Extract the [X, Y] coordinate from the center of the cell holding the provided text.  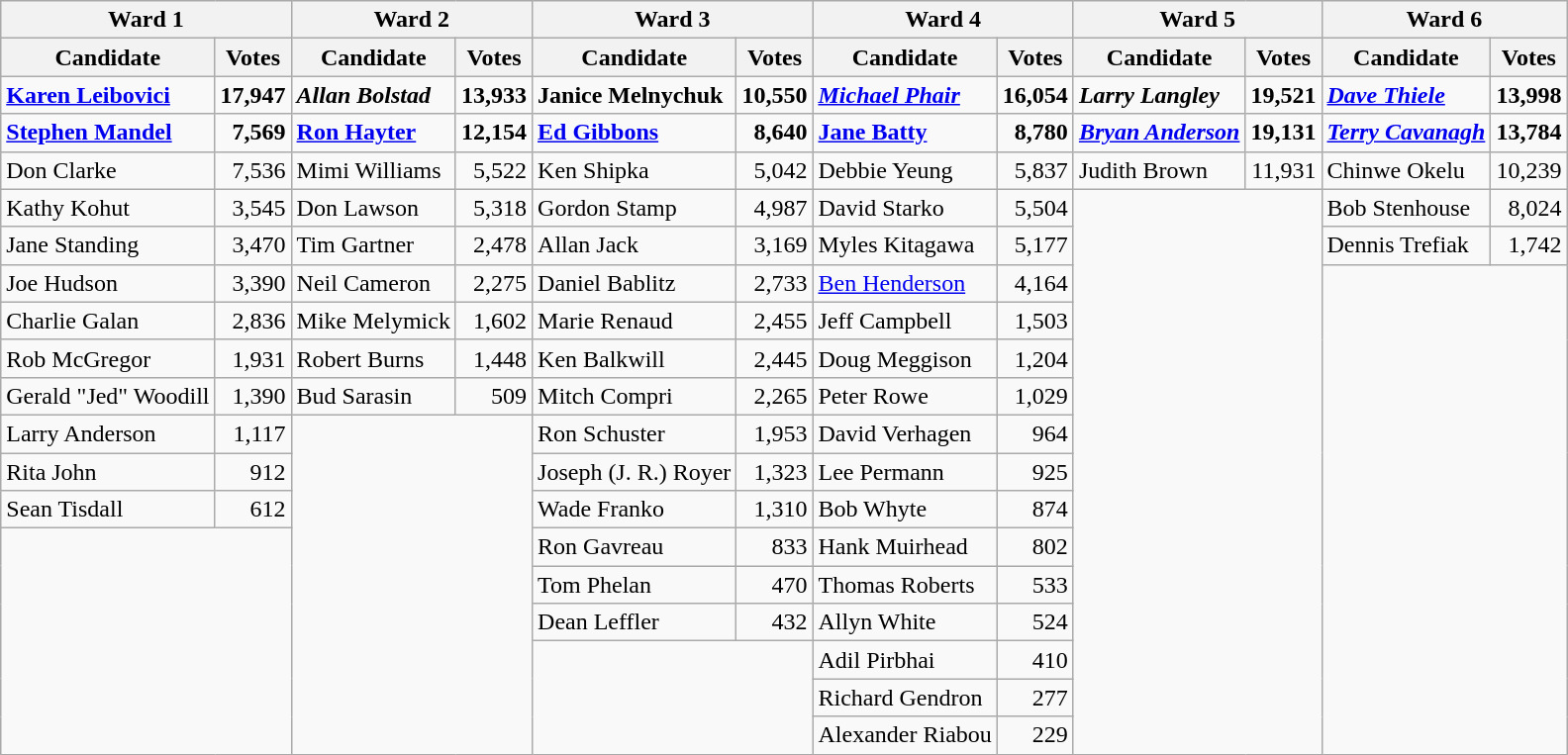
16,054 [1035, 95]
Mike Melymick [373, 321]
Ken Shipka [635, 170]
Allan Bolstad [373, 95]
1,204 [1035, 358]
8,640 [774, 133]
Bob Stenhouse [1406, 208]
Tim Gartner [373, 245]
Doug Meggison [905, 358]
Adil Pirbhai [905, 660]
Robert Burns [373, 358]
Ward 4 [942, 20]
13,784 [1528, 133]
8,024 [1528, 208]
1,953 [774, 433]
5,522 [493, 170]
229 [1035, 735]
19,131 [1283, 133]
Bryan Anderson [1159, 133]
Wade Franko [635, 510]
1,390 [253, 396]
12,154 [493, 133]
Thomas Roberts [905, 585]
1,323 [774, 472]
833 [774, 547]
Karen Leibovici [108, 95]
Gerald "Jed" Woodill [108, 396]
David Starko [905, 208]
1,931 [253, 358]
3,470 [253, 245]
Jane Standing [108, 245]
Lee Permann [905, 472]
1,448 [493, 358]
Stephen Mandel [108, 133]
Sean Tisdall [108, 510]
11,931 [1283, 170]
2,733 [774, 283]
1,602 [493, 321]
509 [493, 396]
Dave Thiele [1406, 95]
Mitch Compri [635, 396]
Daniel Bablitz [635, 283]
Allyn White [905, 622]
Ron Gavreau [635, 547]
802 [1035, 547]
2,445 [774, 358]
Joe Hudson [108, 283]
Hank Muirhead [905, 547]
5,177 [1035, 245]
Peter Rowe [905, 396]
Tom Phelan [635, 585]
470 [774, 585]
2,455 [774, 321]
3,169 [774, 245]
Richard Gendron [905, 698]
Charlie Galan [108, 321]
Jeff Campbell [905, 321]
Don Lawson [373, 208]
Ward 3 [673, 20]
Ben Henderson [905, 283]
Joseph (J. R.) Royer [635, 472]
2,275 [493, 283]
8,780 [1035, 133]
10,550 [774, 95]
10,239 [1528, 170]
Ken Balkwill [635, 358]
2,265 [774, 396]
13,933 [493, 95]
Myles Kitagawa [905, 245]
5,318 [493, 208]
Terry Cavanagh [1406, 133]
Debbie Yeung [905, 170]
5,042 [774, 170]
612 [253, 510]
Chinwe Okelu [1406, 170]
1,503 [1035, 321]
Ron Schuster [635, 433]
Dennis Trefiak [1406, 245]
7,536 [253, 170]
7,569 [253, 133]
3,390 [253, 283]
19,521 [1283, 95]
Gordon Stamp [635, 208]
13,998 [1528, 95]
Larry Langley [1159, 95]
3,545 [253, 208]
432 [774, 622]
Rita John [108, 472]
Mimi Williams [373, 170]
Bud Sarasin [373, 396]
Rob McGregor [108, 358]
533 [1035, 585]
2,478 [493, 245]
874 [1035, 510]
912 [253, 472]
Larry Anderson [108, 433]
925 [1035, 472]
Dean Leffler [635, 622]
David Verhagen [905, 433]
Marie Renaud [635, 321]
Ward 1 [147, 20]
Michael Phair [905, 95]
5,837 [1035, 170]
Allan Jack [635, 245]
277 [1035, 698]
524 [1035, 622]
Ward 2 [412, 20]
Janice Melnychuk [635, 95]
Bob Whyte [905, 510]
1,029 [1035, 396]
4,987 [774, 208]
4,164 [1035, 283]
Ward 5 [1198, 20]
Alexander Riabou [905, 735]
964 [1035, 433]
Ed Gibbons [635, 133]
Ron Hayter [373, 133]
1,310 [774, 510]
Ward 6 [1444, 20]
410 [1035, 660]
1,742 [1528, 245]
Neil Cameron [373, 283]
2,836 [253, 321]
Kathy Kohut [108, 208]
Jane Batty [905, 133]
Don Clarke [108, 170]
1,117 [253, 433]
17,947 [253, 95]
5,504 [1035, 208]
Judith Brown [1159, 170]
